Return (x, y) of the center of cell containing provided text 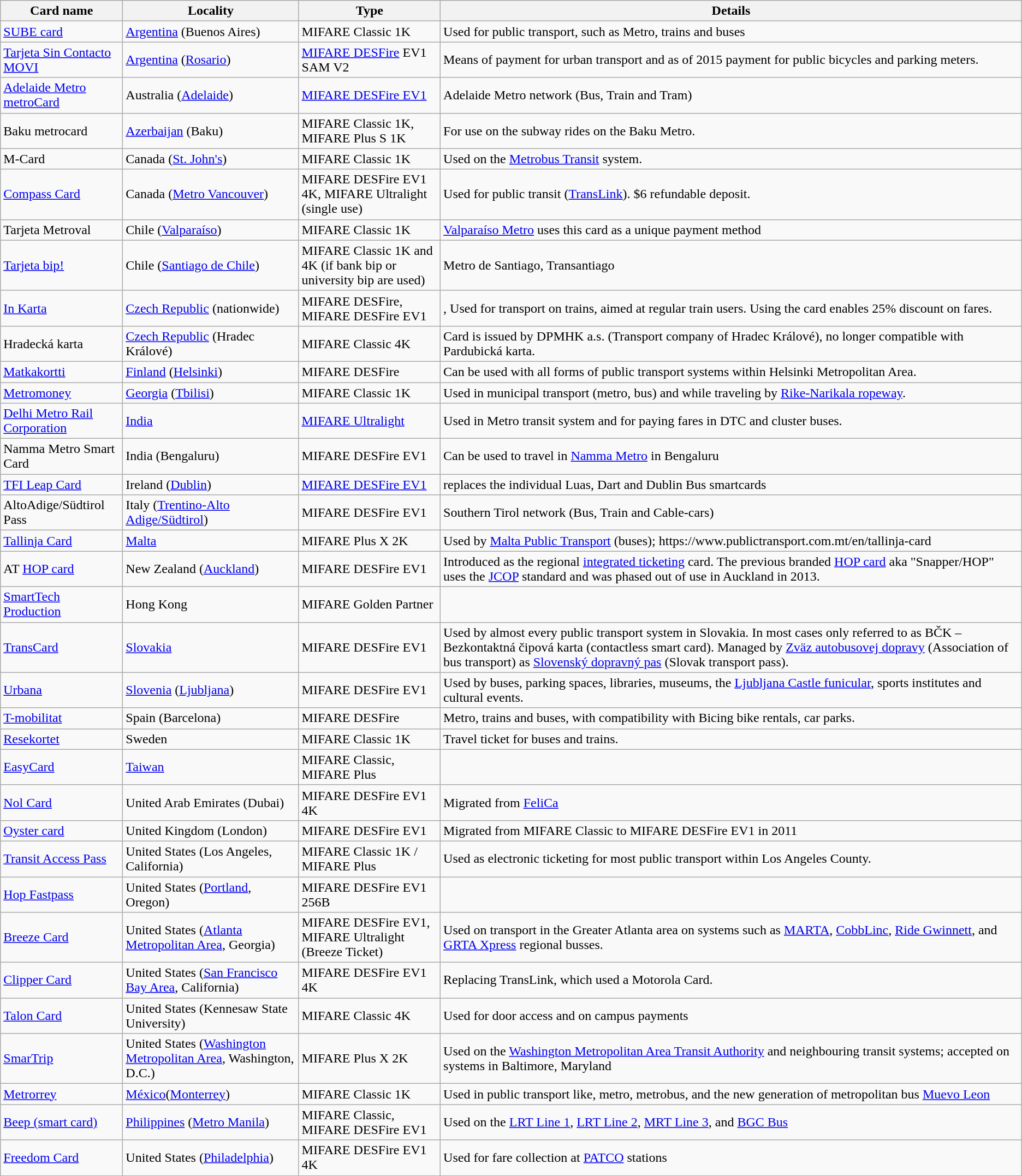
Czech Republic (Hradec Králové) (211, 344)
Ireland (Dublin) (211, 485)
MIFARE Classic 1K and 4K (if bank bip or university bip are used) (370, 265)
EasyCard (62, 767)
Adelaide Metro metroCard (62, 95)
United States (Philadelphia) (211, 1158)
Card is issued by DPMHK a.s. (Transport company of Hradec Králové), no longer compatible with Pardubická karta. (732, 344)
Canada (St. John's) (211, 159)
Namma Metro Smart Card (62, 456)
M-Card (62, 159)
Details (732, 11)
MIFARE Classic, MIFARE Plus (370, 767)
Slovakia (211, 647)
Can be used to travel in Namma Metro in Bengaluru (732, 456)
Hradecká karta (62, 344)
Migrated from MIFARE Classic to MIFARE DESFire EV1 in 2011 (732, 831)
Spain (Barcelona) (211, 718)
Nol Card (62, 802)
T-mobilitat (62, 718)
Matkakortti (62, 372)
Metro, trains and buses, with compatibility with Bicing bike rentals, car parks. (732, 718)
United Arab Emirates (Dubai) (211, 802)
Sweden (211, 739)
Taiwan (211, 767)
Metromoney (62, 392)
Malta (211, 541)
, Used for transport on trains, aimed at regular train users. Using the card enables 25% discount on fares. (732, 308)
Travel ticket for buses and trains. (732, 739)
AltoAdige/Südtirol Pass (62, 513)
Southern Tirol network (Bus, Train and Cable-cars) (732, 513)
Used by buses, parking spaces, libraries, museums, the Ljubljana Castle funicular, sports institutes and cultural events. (732, 690)
Compass Card (62, 194)
Talon Card (62, 1016)
For use on the subway rides on the Baku Metro. (732, 131)
Used on the LRT Line 1, LRT Line 2, MRT Line 3, and BGC Bus (732, 1122)
Means of payment for urban transport and as of 2015 payment for public bicycles and parking meters. (732, 60)
MIFARE Golden Partner (370, 605)
MIFARE Ultralight (370, 421)
MIFARE DESFire, MIFARE DESFire EV1 (370, 308)
MIFARE Classic 1K, MIFARE Plus S 1K (370, 131)
Chile (Santiago de Chile) (211, 265)
Locality (211, 11)
Argentina (Rosario) (211, 60)
Canada (Metro Vancouver) (211, 194)
Adelaide Metro network (Bus, Train and Tram) (732, 95)
United Kingdom (London) (211, 831)
Transit Access Pass (62, 859)
Can be used with all forms of public transport systems within Helsinki Metropolitan Area. (732, 372)
AT HOP card (62, 569)
Breeze Card (62, 938)
Australia (Adelaide) (211, 95)
India (211, 421)
MIFARE Classic 1K / MIFARE Plus (370, 859)
Metro de Santiago, Transantiago (732, 265)
MIFARE Classic, MIFARE DESFire EV1 (370, 1122)
Delhi Metro Rail Corporation (62, 421)
United States (Portland, Oregon) (211, 894)
Baku metrocard (62, 131)
Used on transport in the Greater Atlanta area on systems such as MARTA, CobbLinc, Ride Gwinnett, and GRTA Xpress regional busses. (732, 938)
Used in Metro transit system and for paying fares in DTC and cluster buses. (732, 421)
México(Monterrey) (211, 1094)
Hop Fastpass (62, 894)
United States (Kennesaw State University) (211, 1016)
Chile (Valparaíso) (211, 230)
In Karta (62, 308)
Slovenia (Ljubljana) (211, 690)
Used for fare collection at PATCO stations (732, 1158)
MIFARE DESFire EV1, MIFARE Ultralight (Breeze Ticket) (370, 938)
Used in municipal transport (metro, bus) and while traveling by Rike-Narikala ropeway. (732, 392)
SmartTech Production (62, 605)
Tarjeta Sin Contacto MOVI (62, 60)
Finland (Helsinki) (211, 372)
MIFARE DESFire EV1 256B (370, 894)
New Zealand (Auckland) (211, 569)
Used for door access and on campus payments (732, 1016)
Italy (Trentino-Alto Adige/Südtirol) (211, 513)
Oyster card (62, 831)
MIFARE DESFire EV1 SAM V2 (370, 60)
Type (370, 11)
Georgia (Tbilisi) (211, 392)
Used as electronic ticketing for most public transport within Los Angeles County. (732, 859)
United States (Atlanta Metropolitan Area, Georgia) (211, 938)
SmarTrip (62, 1059)
Azerbaijan (Baku) (211, 131)
Used by Malta Public Transport (buses); https://www.publictransport.com.mt/en/tallinja-card (732, 541)
Used for public transport, such as Metro, trains and buses (732, 32)
TFI Leap Card (62, 485)
Used in public transport like, metro, metrobus, and the new generation of metropolitan bus Muevo Leon (732, 1094)
Replacing TransLink, which used a Motorola Card. (732, 980)
Resekortet (62, 739)
Tarjeta bip! (62, 265)
Used on the Metrobus Transit system. (732, 159)
Beep (smart card) (62, 1122)
TransCard (62, 647)
Tarjeta Metroval (62, 230)
replaces the individual Luas, Dart and Dublin Bus smartcards (732, 485)
Migrated from FeliCa (732, 802)
Card name (62, 11)
SUBE card (62, 32)
India (Bengaluru) (211, 456)
Philippines (Metro Manila) (211, 1122)
United States (Los Angeles, California) (211, 859)
Used for public transit (TransLink). $6 refundable deposit. (732, 194)
Clipper Card (62, 980)
United States (Washington Metropolitan Area, Washington, D.C.) (211, 1059)
Freedom Card (62, 1158)
Argentina (Buenos Aires) (211, 32)
Tallinja Card (62, 541)
MIFARE DESFire EV1 4K, MIFARE Ultralight (single use) (370, 194)
Hong Kong (211, 605)
Metrorrey (62, 1094)
Czech Republic (nationwide) (211, 308)
United States (San Francisco Bay Area, California) (211, 980)
Valparaíso Metro uses this card as a unique payment method (732, 230)
Used on the Washington Metropolitan Area Transit Authority and neighbouring transit systems; accepted on systems in Baltimore, Maryland (732, 1059)
Urbana (62, 690)
